Scan for the cell matching the given text and deliver its (x, y) coordinate at center. 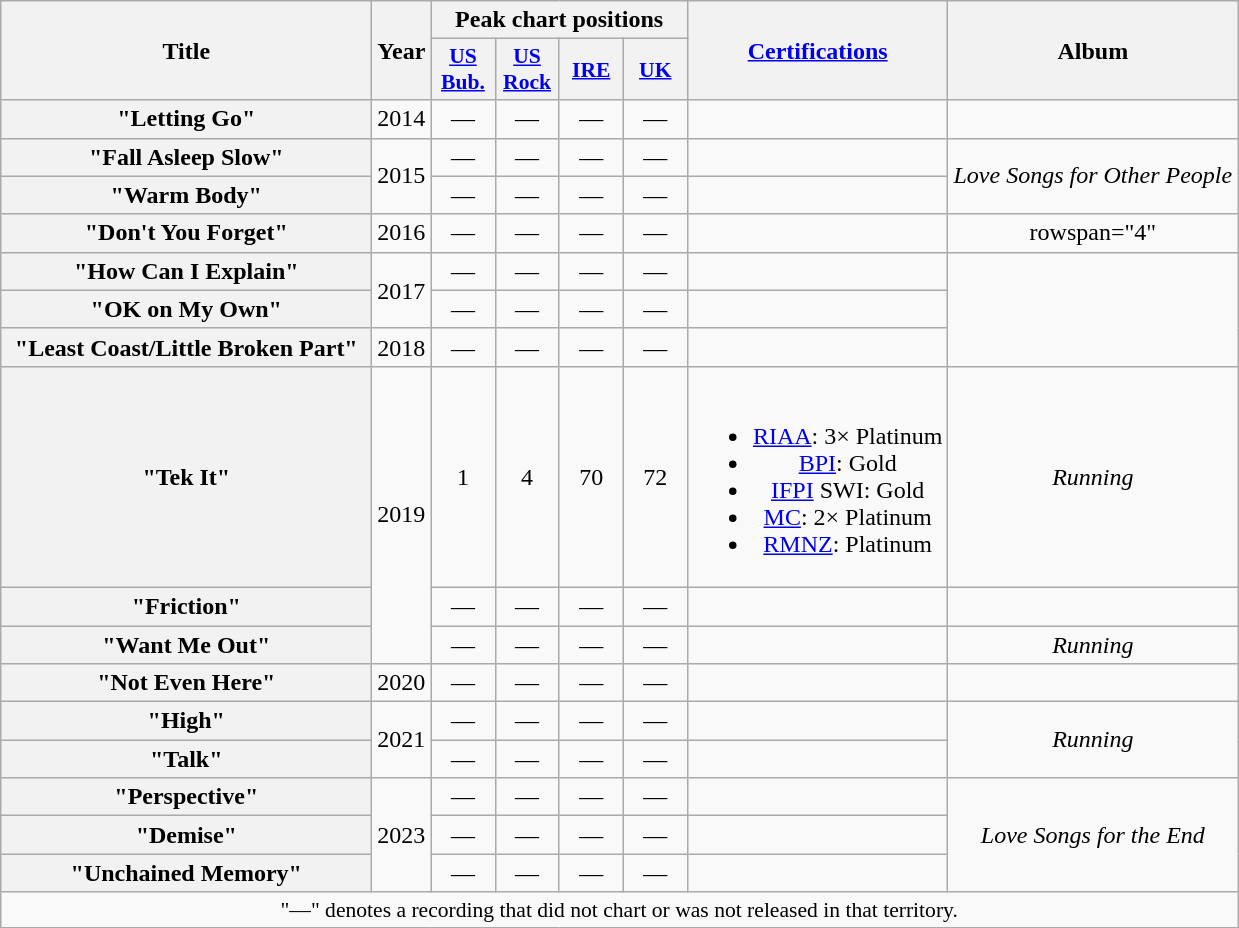
IRE (591, 70)
2016 (402, 233)
72 (655, 476)
1 (463, 476)
Love Songs for the End (1093, 835)
4 (527, 476)
"How Can I Explain" (186, 271)
"Unchained Memory" (186, 873)
"Tek It" (186, 476)
rowspan="4" (1093, 233)
"Letting Go" (186, 119)
UK (655, 70)
"Perspective" (186, 797)
"OK on My Own" (186, 309)
"Fall Asleep Slow" (186, 157)
"High" (186, 721)
RIAA: 3× PlatinumBPI: GoldIFPI SWI: GoldMC: 2× PlatinumRMNZ: Platinum (818, 476)
"Not Even Here" (186, 683)
2014 (402, 119)
"—" denotes a recording that did not chart or was not released in that territory. (620, 910)
USRock (527, 70)
"Don't You Forget" (186, 233)
Certifications (818, 50)
Year (402, 50)
2017 (402, 290)
"Want Me Out" (186, 645)
"Friction" (186, 606)
2015 (402, 176)
USBub. (463, 70)
"Talk" (186, 759)
2021 (402, 740)
2023 (402, 835)
"Warm Body" (186, 195)
Peak chart positions (559, 20)
70 (591, 476)
"Least Coast/Little Broken Part" (186, 347)
2018 (402, 347)
Album (1093, 50)
Title (186, 50)
"Demise" (186, 835)
2019 (402, 514)
2020 (402, 683)
Love Songs for Other People (1093, 176)
